From the cell containing the given text, extract its center point as (x, y) coordinate. 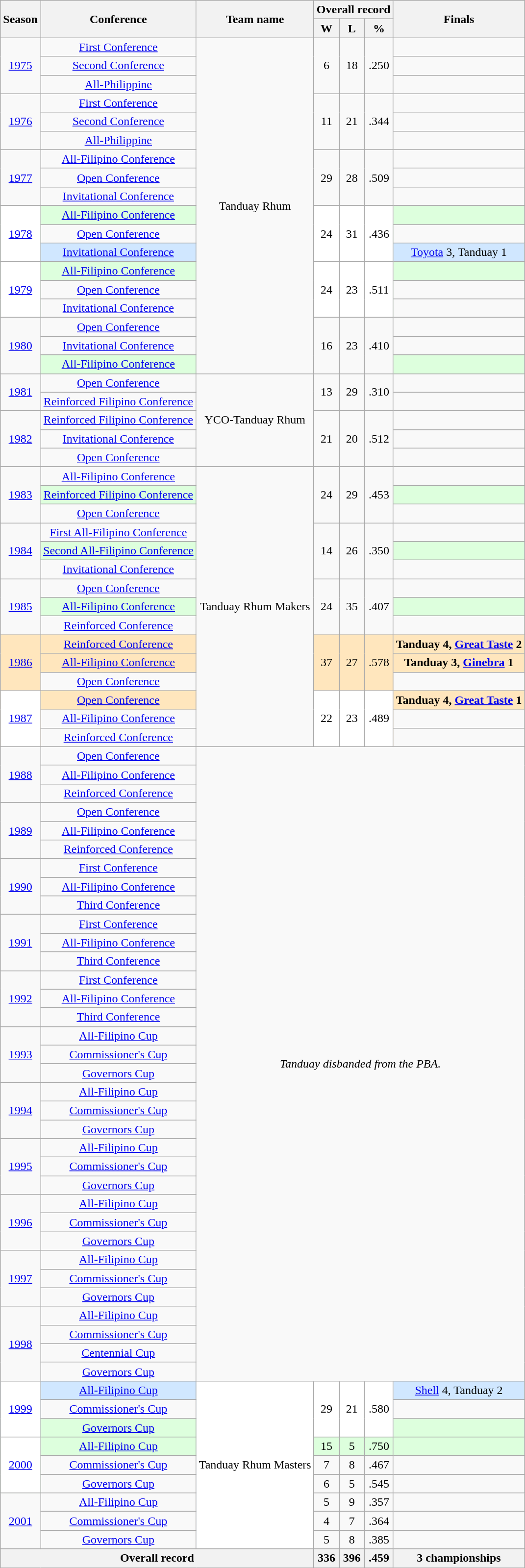
.459 (379, 1558)
1995 (21, 1167)
396 (352, 1558)
37 (326, 663)
.436 (379, 233)
1999 (21, 1409)
1997 (21, 1278)
26 (352, 550)
.580 (379, 1409)
3 championships (459, 1558)
.511 (379, 290)
2001 (21, 1521)
1984 (21, 550)
.467 (379, 1465)
1975 (21, 66)
.385 (379, 1540)
Tanduay 4, Great Taste 2 (459, 644)
15 (326, 1446)
1991 (21, 943)
Team name (255, 19)
1989 (21, 830)
1986 (21, 663)
Second All-Filipino Conference (118, 551)
Tanduay Rhum (255, 206)
4 (326, 1521)
% (379, 28)
.578 (379, 663)
.310 (379, 392)
Tanduay 4, Great Taste 1 (459, 700)
Season (21, 19)
.410 (379, 346)
1985 (21, 607)
.344 (379, 122)
1993 (21, 1054)
20 (352, 439)
.357 (379, 1502)
1978 (21, 233)
First All-Filipino Conference (118, 532)
Tanduay Rhum Masters (255, 1465)
16 (326, 346)
Shell 4, Tanduay 2 (459, 1390)
.489 (379, 719)
Finals (459, 19)
.453 (379, 495)
1983 (21, 495)
11 (326, 122)
W (326, 28)
YCO-Tanduay Rhum (255, 420)
.750 (379, 1446)
.407 (379, 607)
1998 (21, 1344)
.250 (379, 66)
18 (352, 66)
.512 (379, 439)
Conference (118, 19)
28 (352, 177)
35 (352, 607)
L (352, 28)
14 (326, 550)
1981 (21, 392)
1994 (21, 1110)
1990 (21, 887)
.509 (379, 177)
1982 (21, 439)
13 (326, 392)
Tanduay disbanded from the PBA. (360, 1064)
31 (352, 233)
.364 (379, 1521)
Tanduay Rhum Makers (255, 607)
1996 (21, 1222)
9 (352, 1502)
1979 (21, 290)
1988 (21, 774)
1987 (21, 719)
1977 (21, 177)
336 (326, 1558)
Centennial Cup (118, 1353)
1976 (21, 122)
.545 (379, 1484)
22 (326, 719)
.350 (379, 550)
27 (352, 663)
1980 (21, 346)
2000 (21, 1465)
Toyota 3, Tanduay 1 (459, 252)
Tanduay 3, Ginebra 1 (459, 663)
1992 (21, 998)
